Scan for the cell matching the given text and deliver its (X, Y) coordinate at center. 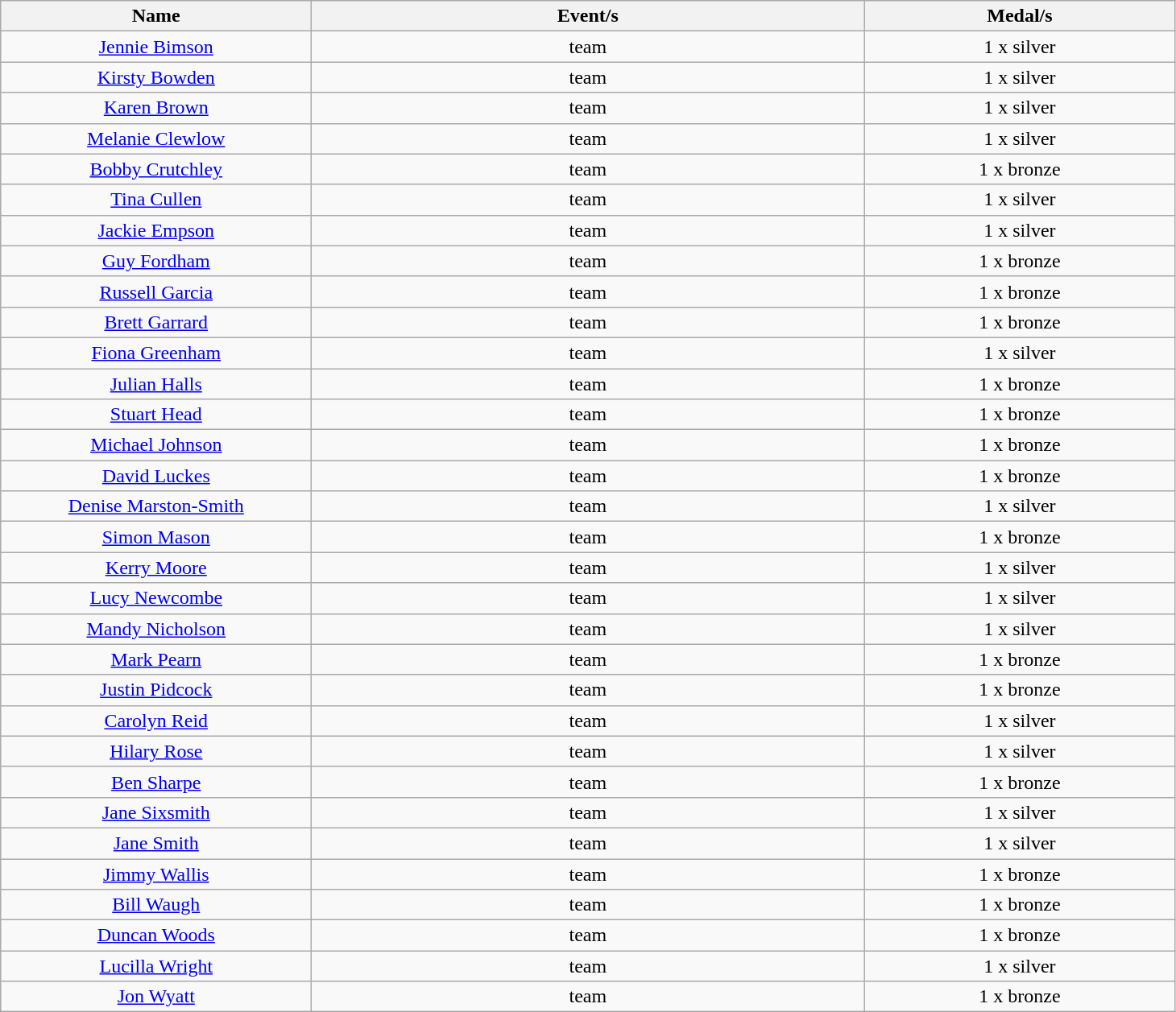
Julian Halls (156, 384)
Lucilla Wright (156, 966)
Mark Pearn (156, 659)
Bill Waugh (156, 905)
Duncan Woods (156, 936)
Medal/s (1020, 16)
Brett Garrard (156, 322)
Jon Wyatt (156, 997)
Jimmy Wallis (156, 874)
Melanie Clewlow (156, 138)
David Luckes (156, 476)
Event/s (588, 16)
Hilary Rose (156, 751)
Kirsty Bowden (156, 77)
Mandy Nicholson (156, 629)
Karen Brown (156, 108)
Justin Pidcock (156, 690)
Ben Sharpe (156, 782)
Bobby Crutchley (156, 169)
Denise Marston-Smith (156, 506)
Carolyn Reid (156, 721)
Jackie Empson (156, 230)
Tina Cullen (156, 200)
Stuart Head (156, 415)
Guy Fordham (156, 261)
Fiona Greenham (156, 353)
Jennie Bimson (156, 47)
Kerry Moore (156, 568)
Name (156, 16)
Jane Smith (156, 843)
Russell Garcia (156, 291)
Jane Sixsmith (156, 812)
Lucy Newcombe (156, 598)
Simon Mason (156, 537)
Michael Johnson (156, 445)
